Find where the given text appears and provide that cell's center as (x, y) coordinate. 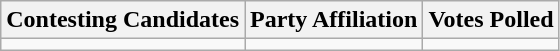
Contesting Candidates (123, 20)
Votes Polled (491, 20)
Party Affiliation (334, 20)
